Return (X, Y) of the center of cell containing provided text 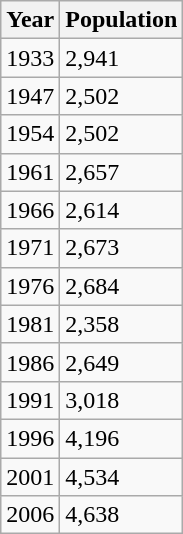
2,649 (122, 362)
Year (30, 20)
1954 (30, 134)
Population (122, 20)
2,657 (122, 172)
1933 (30, 58)
1986 (30, 362)
1966 (30, 210)
1991 (30, 400)
2,358 (122, 324)
3,018 (122, 400)
1981 (30, 324)
1961 (30, 172)
2,941 (122, 58)
4,638 (122, 515)
2001 (30, 477)
1947 (30, 96)
2,614 (122, 210)
2,684 (122, 286)
2006 (30, 515)
1976 (30, 286)
2,673 (122, 248)
1996 (30, 438)
1971 (30, 248)
4,196 (122, 438)
4,534 (122, 477)
